Find where the given text appears and provide that cell's center as [X, Y] coordinate. 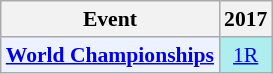
World Championships [110, 55]
1R [246, 55]
2017 [246, 19]
Event [110, 19]
